Extract the (x, y) coordinate from the center of the cell holding the provided text.  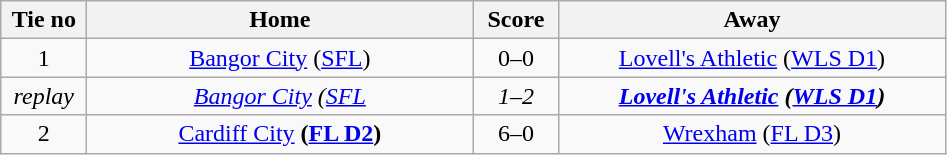
2 (44, 134)
1 (44, 58)
Tie no (44, 20)
replay (44, 96)
Bangor City (SFL (280, 96)
Bangor City (SFL) (280, 58)
6–0 (516, 134)
0–0 (516, 58)
Score (516, 20)
Wrexham (FL D3) (752, 134)
Cardiff City (FL D2) (280, 134)
Away (752, 20)
1–2 (516, 96)
Home (280, 20)
